Scan for the cell matching the given text and deliver its [X, Y] coordinate at center. 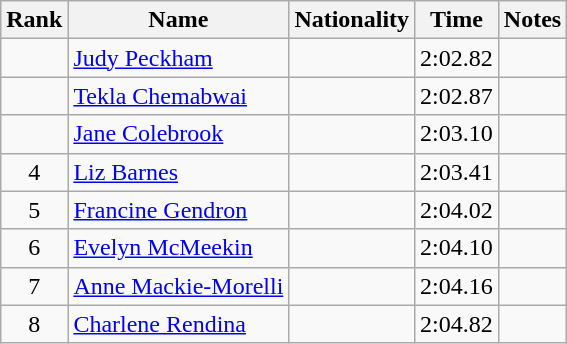
Rank [34, 20]
2:04.16 [457, 286]
2:02.87 [457, 96]
2:03.10 [457, 134]
4 [34, 172]
Time [457, 20]
5 [34, 210]
2:04.82 [457, 324]
8 [34, 324]
6 [34, 248]
Judy Peckham [178, 58]
Anne Mackie-Morelli [178, 286]
Francine Gendron [178, 210]
Charlene Rendina [178, 324]
Evelyn McMeekin [178, 248]
7 [34, 286]
2:04.02 [457, 210]
Jane Colebrook [178, 134]
Nationality [352, 20]
Notes [532, 20]
2:04.10 [457, 248]
Liz Barnes [178, 172]
Tekla Chemabwai [178, 96]
Name [178, 20]
2:03.41 [457, 172]
2:02.82 [457, 58]
